Capture the cell that displays the provided text and extract its [x, y] central coordinate. 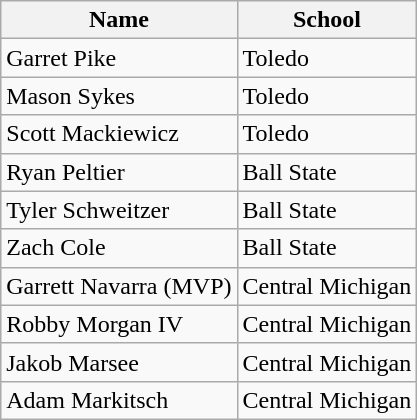
Ryan Peltier [119, 172]
School [327, 20]
Name [119, 20]
Robby Morgan IV [119, 324]
Zach Cole [119, 248]
Garret Pike [119, 58]
Jakob Marsee [119, 362]
Garrett Navarra (MVP) [119, 286]
Mason Sykes [119, 96]
Adam Markitsch [119, 400]
Tyler Schweitzer [119, 210]
Scott Mackiewicz [119, 134]
